Detect which cell encompasses the target text, then output its (x, y) center coordinate. 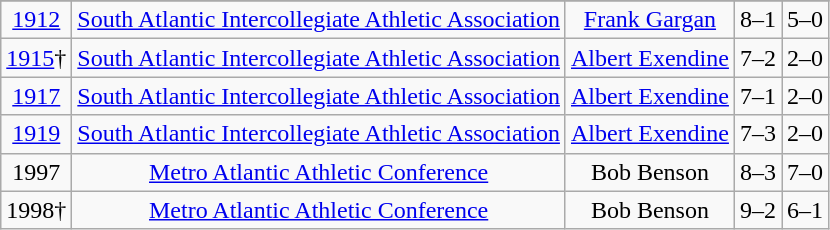
1919 (36, 134)
1997 (36, 172)
7–3 (758, 134)
5–0 (806, 20)
1912 (36, 20)
1915† (36, 58)
Frank Gargan (650, 20)
6–1 (806, 210)
7–0 (806, 172)
7–2 (758, 58)
1917 (36, 96)
8–3 (758, 172)
9–2 (758, 210)
7–1 (758, 96)
8–1 (758, 20)
1998† (36, 210)
